Extract the [x, y] coordinate from the center of the cell holding the provided text.  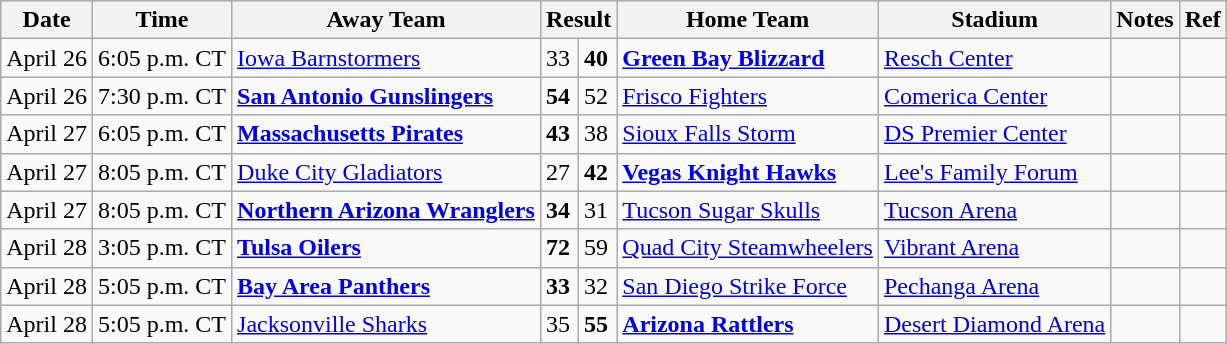
34 [559, 210]
Iowa Barnstormers [386, 58]
35 [559, 324]
Sioux Falls Storm [748, 134]
7:30 p.m. CT [162, 96]
Frisco Fighters [748, 96]
72 [559, 248]
38 [598, 134]
Vibrant Arena [994, 248]
40 [598, 58]
San Diego Strike Force [748, 286]
Comerica Center [994, 96]
Result [578, 20]
Away Team [386, 20]
Vegas Knight Hawks [748, 172]
52 [598, 96]
Home Team [748, 20]
54 [559, 96]
Date [47, 20]
Jacksonville Sharks [386, 324]
42 [598, 172]
Tulsa Oilers [386, 248]
Green Bay Blizzard [748, 58]
Lee's Family Forum [994, 172]
Massachusetts Pirates [386, 134]
Stadium [994, 20]
Tucson Sugar Skulls [748, 210]
Time [162, 20]
31 [598, 210]
San Antonio Gunslingers [386, 96]
Ref [1202, 20]
3:05 p.m. CT [162, 248]
Bay Area Panthers [386, 286]
Notes [1145, 20]
Pechanga Arena [994, 286]
32 [598, 286]
55 [598, 324]
DS Premier Center [994, 134]
Resch Center [994, 58]
Quad City Steamwheelers [748, 248]
Arizona Rattlers [748, 324]
59 [598, 248]
43 [559, 134]
Desert Diamond Arena [994, 324]
Northern Arizona Wranglers [386, 210]
27 [559, 172]
Duke City Gladiators [386, 172]
Tucson Arena [994, 210]
